Capture the cell that displays the provided text and extract its [X, Y] central coordinate. 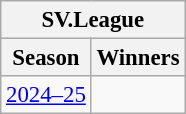
Season [46, 58]
2024–25 [46, 95]
SV.League [93, 20]
Winners [138, 58]
